Determine the (X, Y) coordinate at the center of the cell enclosing the given text.  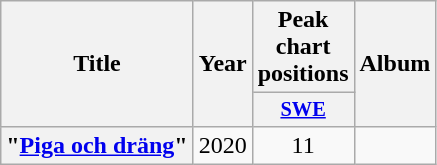
Peak chart positions (303, 47)
Year (222, 64)
2020 (222, 145)
SWE (303, 110)
"Piga och dräng" (97, 145)
Title (97, 64)
Album (395, 64)
11 (303, 145)
